Output the (X, Y) coordinate of the center of the cell containing the given text.  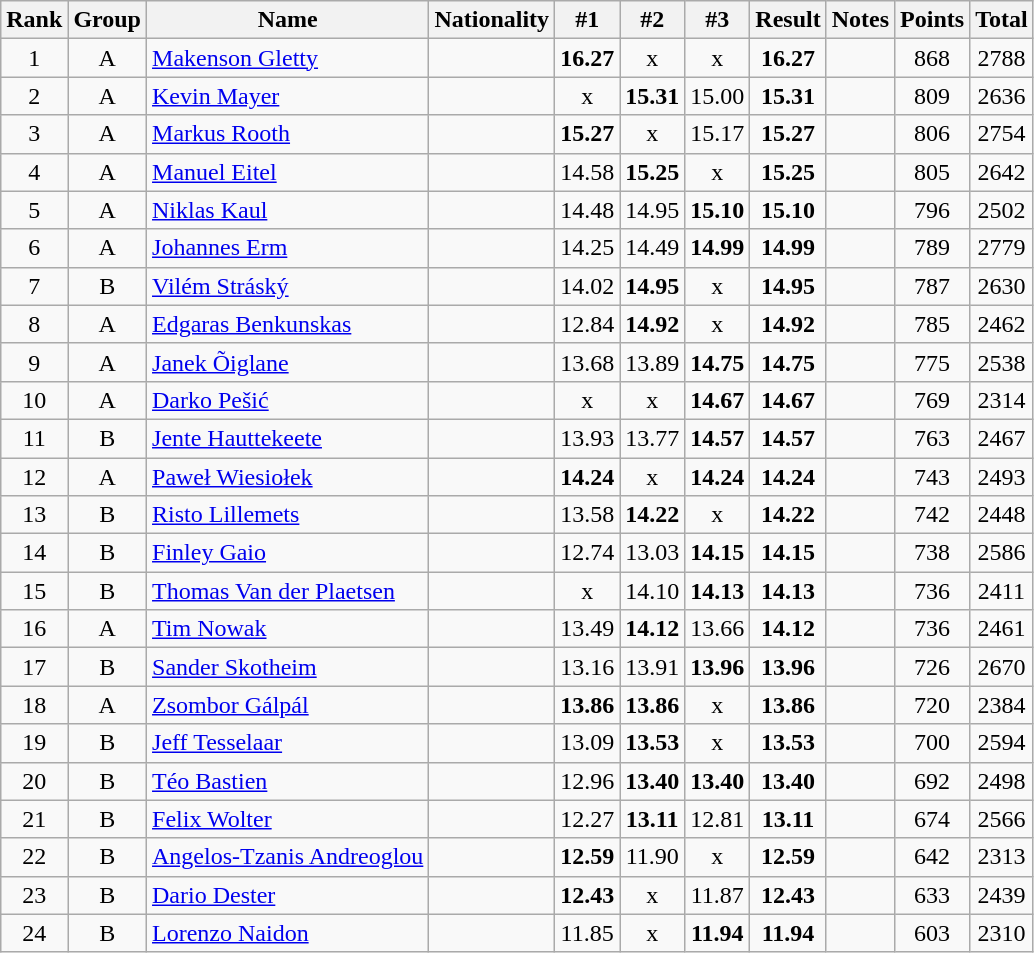
Group (108, 20)
726 (932, 667)
2439 (1002, 895)
2461 (1002, 629)
13.68 (588, 362)
13.09 (588, 743)
10 (34, 400)
15.17 (718, 134)
Téo Bastien (288, 781)
2586 (1002, 553)
8 (34, 324)
Name (288, 20)
17 (34, 667)
775 (932, 362)
2498 (1002, 781)
20 (34, 781)
805 (932, 172)
2538 (1002, 362)
2630 (1002, 286)
13.58 (588, 515)
Result (788, 20)
2313 (1002, 857)
12.74 (588, 553)
787 (932, 286)
15 (34, 591)
#1 (588, 20)
2642 (1002, 172)
14.02 (588, 286)
23 (34, 895)
Manuel Eitel (288, 172)
11.87 (718, 895)
Edgaras Benkunskas (288, 324)
13.03 (652, 553)
14.10 (652, 591)
6 (34, 248)
Paweł Wiesiołek (288, 477)
Thomas Van der Plaetsen (288, 591)
785 (932, 324)
15.00 (718, 96)
13.49 (588, 629)
2594 (1002, 743)
738 (932, 553)
Total (1002, 20)
1 (34, 58)
Markus Rooth (288, 134)
743 (932, 477)
14.58 (588, 172)
9 (34, 362)
2566 (1002, 819)
2462 (1002, 324)
16 (34, 629)
Johannes Erm (288, 248)
769 (932, 400)
2788 (1002, 58)
24 (34, 933)
2314 (1002, 400)
Jente Hauttekeete (288, 438)
Kevin Mayer (288, 96)
2448 (1002, 515)
692 (932, 781)
700 (932, 743)
Nationality (492, 20)
789 (932, 248)
11.85 (588, 933)
3 (34, 134)
2779 (1002, 248)
Felix Wolter (288, 819)
Dario Dester (288, 895)
796 (932, 210)
13.66 (718, 629)
2670 (1002, 667)
Sander Skotheim (288, 667)
742 (932, 515)
633 (932, 895)
14 (34, 553)
2754 (1002, 134)
763 (932, 438)
4 (34, 172)
Jeff Tesselaar (288, 743)
Tim Nowak (288, 629)
5 (34, 210)
Janek Õiglane (288, 362)
19 (34, 743)
2384 (1002, 705)
2636 (1002, 96)
642 (932, 857)
Darko Pešić (288, 400)
14.49 (652, 248)
806 (932, 134)
#2 (652, 20)
Lorenzo Naidon (288, 933)
2502 (1002, 210)
Finley Gaio (288, 553)
603 (932, 933)
7 (34, 286)
#3 (718, 20)
Rank (34, 20)
13.89 (652, 362)
Angelos-Tzanis Andreoglou (288, 857)
868 (932, 58)
Niklas Kaul (288, 210)
Zsombor Gálpál (288, 705)
2411 (1002, 591)
13.91 (652, 667)
2310 (1002, 933)
12.96 (588, 781)
14.25 (588, 248)
13.77 (652, 438)
Points (932, 20)
Makenson Gletty (288, 58)
12 (34, 477)
2 (34, 96)
720 (932, 705)
13.16 (588, 667)
11 (34, 438)
12.84 (588, 324)
2493 (1002, 477)
Vilém Stráský (288, 286)
2467 (1002, 438)
21 (34, 819)
22 (34, 857)
13.93 (588, 438)
Notes (860, 20)
809 (932, 96)
13 (34, 515)
18 (34, 705)
14.48 (588, 210)
12.81 (718, 819)
674 (932, 819)
11.90 (652, 857)
12.27 (588, 819)
Risto Lillemets (288, 515)
